Search for the cell housing the specified text and yield its (x, y) center coordinate. 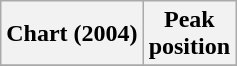
Chart (2004) (72, 34)
Peakposition (189, 34)
